For the text-containing cell, return its midpoint in (X, Y) coordinate format. 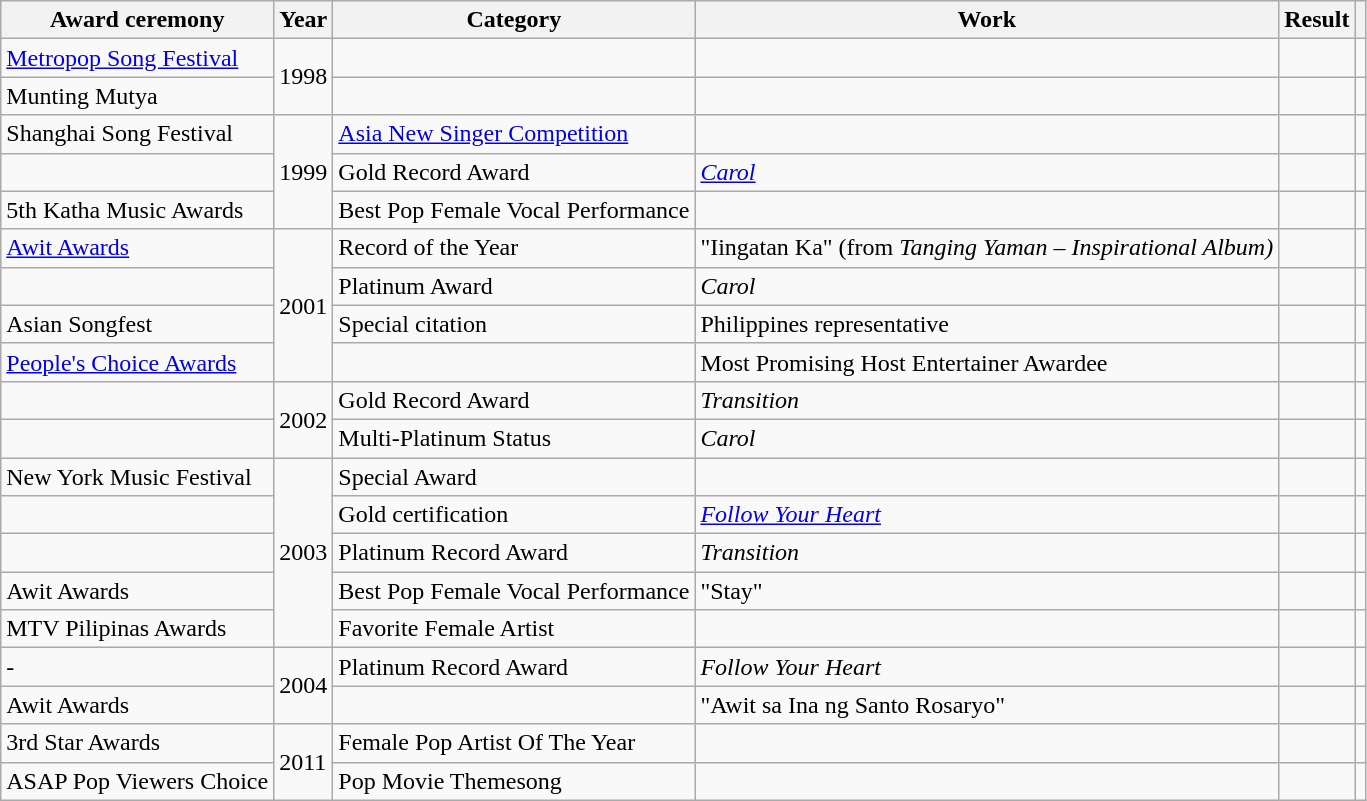
Platinum Award (514, 286)
Record of the Year (514, 248)
"Iingatan Ka" (from Tanging Yaman – Inspirational Album) (987, 248)
Gold certification (514, 515)
Female Pop Artist Of The Year (514, 743)
New York Music Festival (138, 477)
Year (304, 20)
MTV Pilipinas Awards (138, 629)
2002 (304, 419)
Category (514, 20)
Philippines representative (987, 324)
1998 (304, 77)
Award ceremony (138, 20)
Special citation (514, 324)
Asian Songfest (138, 324)
Special Award (514, 477)
Asia New Singer Competition (514, 134)
5th Katha Music Awards (138, 210)
- (138, 667)
2003 (304, 553)
"Awit sa Ina ng Santo Rosaryo" (987, 705)
"Stay" (987, 591)
3rd Star Awards (138, 743)
2004 (304, 686)
Most Promising Host Entertainer Awardee (987, 362)
Pop Movie Themesong (514, 781)
Result (1317, 20)
1999 (304, 172)
Work (987, 20)
ASAP Pop Viewers Choice (138, 781)
People's Choice Awards (138, 362)
Shanghai Song Festival (138, 134)
Munting Mutya (138, 96)
2001 (304, 305)
2011 (304, 762)
Metropop Song Festival (138, 58)
Favorite Female Artist (514, 629)
Multi-Platinum Status (514, 438)
